For the text-containing cell, return its midpoint in [X, Y] coordinate format. 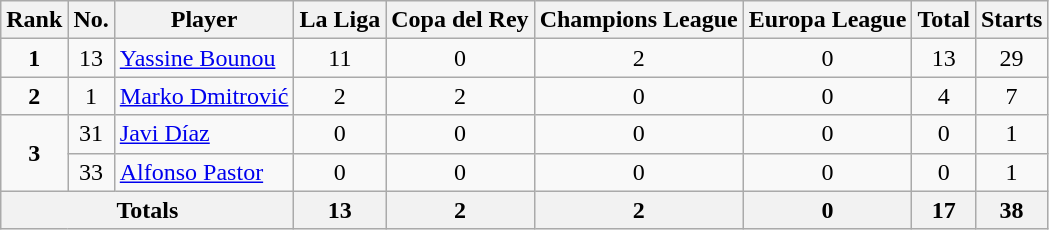
Copa del Rey [460, 20]
31 [91, 134]
Alfonso Pastor [204, 172]
Rank [34, 20]
Yassine Bounou [204, 58]
38 [1011, 210]
Europa League [828, 20]
Champions League [638, 20]
29 [1011, 58]
Player [204, 20]
Starts [1011, 20]
Totals [148, 210]
La Liga [340, 20]
17 [944, 210]
Javi Díaz [204, 134]
4 [944, 96]
7 [1011, 96]
3 [34, 153]
11 [340, 58]
33 [91, 172]
Marko Dmitrović [204, 96]
No. [91, 20]
Total [944, 20]
